Return [X, Y] of the center of cell containing provided text 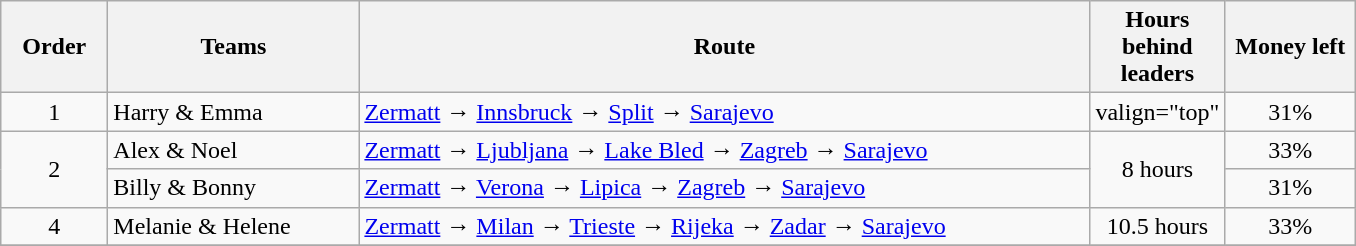
8 hours [1158, 169]
Order [54, 47]
Hours behind leaders [1158, 47]
Teams [234, 47]
10.5 hours [1158, 226]
1 [54, 112]
Harry & Emma [234, 112]
Zermatt → Ljubljana → Lake Bled → Zagreb → Sarajevo [724, 150]
valign="top" [1158, 112]
Alex & Noel [234, 150]
Money left [1290, 47]
Route [724, 47]
Zermatt → Verona → Lipica → Zagreb → Sarajevo [724, 188]
Melanie & Helene [234, 226]
Zermatt → Milan → Trieste → Rijeka → Zadar → Sarajevo [724, 226]
Zermatt → Innsbruck → Split → Sarajevo [724, 112]
4 [54, 226]
Billy & Bonny [234, 188]
2 [54, 169]
